Output the [x, y] coordinate of the center of the cell containing the given text.  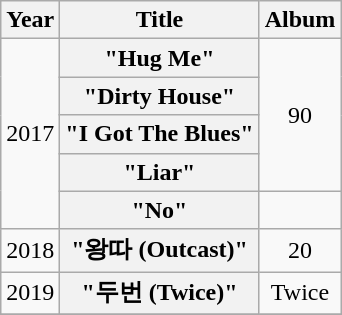
"두번 (Twice)" [160, 294]
Year [30, 20]
Album [300, 20]
90 [300, 115]
2019 [30, 294]
"Dirty House" [160, 96]
"Liar" [160, 172]
2018 [30, 250]
"왕따 (Outcast)" [160, 250]
Twice [300, 294]
"No" [160, 210]
2017 [30, 134]
20 [300, 250]
"Hug Me" [160, 58]
"I Got The Blues" [160, 134]
Title [160, 20]
